For the text-containing cell, return its midpoint in [x, y] coordinate format. 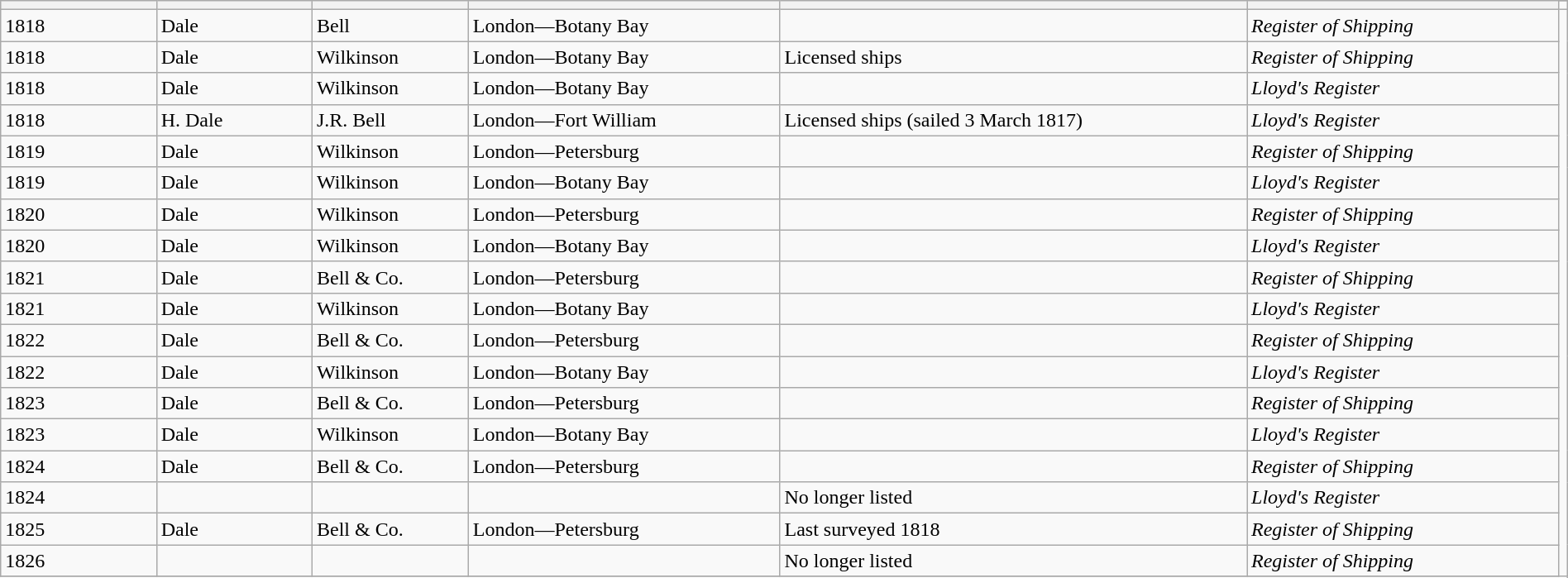
1826 [79, 561]
London—Fort William [624, 120]
Licensed ships (sailed 3 March 1817) [1014, 120]
1825 [79, 529]
H. Dale [234, 120]
Last surveyed 1818 [1014, 529]
J.R. Bell [390, 120]
Licensed ships [1014, 57]
Bell [390, 26]
